Locate the cell with the specified text and output its (x, y) center coordinate. 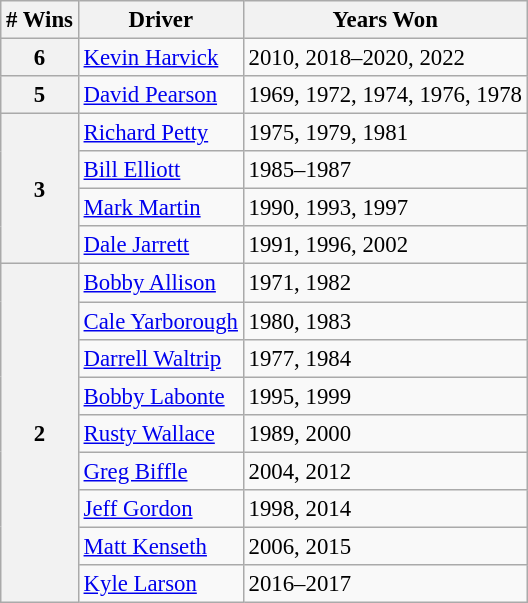
Rusty Wallace (160, 433)
1969, 1972, 1974, 1976, 1978 (385, 95)
Jeff Gordon (160, 509)
Bobby Allison (160, 283)
1977, 1984 (385, 358)
Kevin Harvick (160, 58)
Mark Martin (160, 208)
1975, 1979, 1981 (385, 133)
6 (40, 58)
2004, 2012 (385, 471)
Darrell Waltrip (160, 358)
1980, 1983 (385, 321)
5 (40, 95)
Greg Biffle (160, 471)
Bill Elliott (160, 170)
Richard Petty (160, 133)
David Pearson (160, 95)
2010, 2018–2020, 2022 (385, 58)
Years Won (385, 20)
Kyle Larson (160, 584)
Driver (160, 20)
Matt Kenseth (160, 546)
Cale Yarborough (160, 321)
Dale Jarrett (160, 245)
2006, 2015 (385, 546)
1991, 1996, 2002 (385, 245)
1989, 2000 (385, 433)
# Wins (40, 20)
1985–1987 (385, 170)
2016–2017 (385, 584)
2 (40, 433)
1998, 2014 (385, 509)
3 (40, 189)
1990, 1993, 1997 (385, 208)
1971, 1982 (385, 283)
1995, 1999 (385, 396)
Bobby Labonte (160, 396)
